Return the (x, y) coordinate for the center point of the cell that contains the specified text.  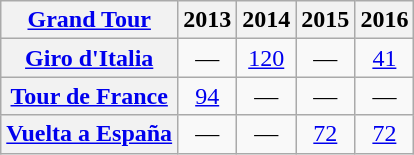
2013 (208, 20)
Tour de France (90, 96)
Grand Tour (90, 20)
Giro d'Italia (90, 58)
2016 (384, 20)
120 (266, 58)
2014 (266, 20)
94 (208, 96)
41 (384, 58)
2015 (326, 20)
Vuelta a España (90, 134)
